Determine the [X, Y] coordinate at the center of the cell enclosing the given text.  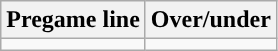
Pregame line [74, 20]
Over/under [210, 20]
